Scan for the cell matching the given text and deliver its (X, Y) coordinate at center. 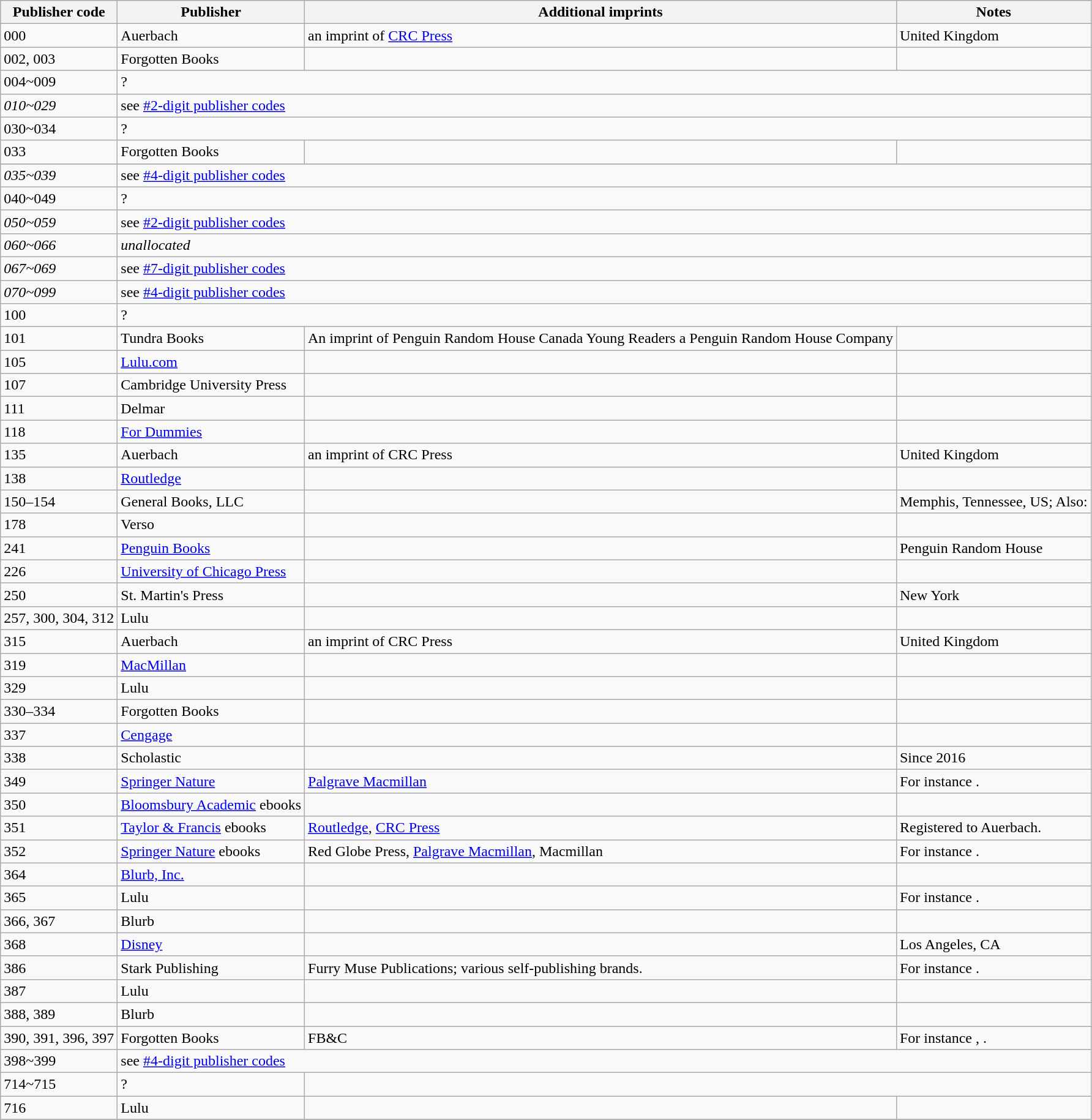
FB&C (601, 1038)
Red Globe Press, Palgrave Macmillan, Macmillan (601, 851)
Verso (211, 525)
040~049 (59, 198)
101 (59, 339)
107 (59, 385)
033 (59, 152)
Stark Publishing (211, 968)
Routledge, CRC Press (601, 828)
118 (59, 432)
368 (59, 944)
Additional imprints (601, 12)
050~059 (59, 222)
070~099 (59, 292)
Taylor & Francis ebooks (211, 828)
330–334 (59, 712)
257, 300, 304, 312 (59, 618)
Registered to Auerbach. (993, 828)
337 (59, 735)
250 (59, 595)
General Books, LLC (211, 502)
Los Angeles, CA (993, 944)
Springer Nature ebooks (211, 851)
Since 2016 (993, 758)
unallocated (604, 245)
For Dummies (211, 432)
Cambridge University Press (211, 385)
see #7-digit publisher codes (604, 268)
Palgrave Macmillan (601, 781)
386 (59, 968)
364 (59, 874)
Penguin Books (211, 548)
010~029 (59, 105)
398~399 (59, 1061)
388, 389 (59, 1014)
366, 367 (59, 921)
For instance , . (993, 1038)
Springer Nature (211, 781)
Penguin Random House (993, 548)
Publisher (211, 12)
035~039 (59, 175)
Delmar (211, 408)
Cengage (211, 735)
111 (59, 408)
329 (59, 688)
002, 003 (59, 59)
241 (59, 548)
Disney (211, 944)
Tundra Books (211, 339)
Blurb, Inc. (211, 874)
060~066 (59, 245)
100 (59, 315)
St. Martin's Press (211, 595)
Publisher code (59, 12)
352 (59, 851)
365 (59, 898)
350 (59, 805)
138 (59, 478)
135 (59, 455)
338 (59, 758)
067~069 (59, 268)
Bloomsbury Academic ebooks (211, 805)
New York (993, 595)
716 (59, 1108)
Notes (993, 12)
Scholastic (211, 758)
000 (59, 36)
349 (59, 781)
Furry Muse Publications; various self-publishing brands. (601, 968)
315 (59, 641)
351 (59, 828)
University of Chicago Press (211, 571)
An imprint of Penguin Random House Canada Young Readers a Penguin Random House Company (601, 339)
030~034 (59, 129)
387 (59, 991)
Lulu.com (211, 362)
004~009 (59, 82)
150–154 (59, 502)
MacMillan (211, 664)
319 (59, 664)
226 (59, 571)
714~715 (59, 1084)
Routledge (211, 478)
105 (59, 362)
178 (59, 525)
Memphis, Tennessee, US; Also: (993, 502)
390, 391, 396, 397 (59, 1038)
